Return [X, Y] of the center of cell containing provided text 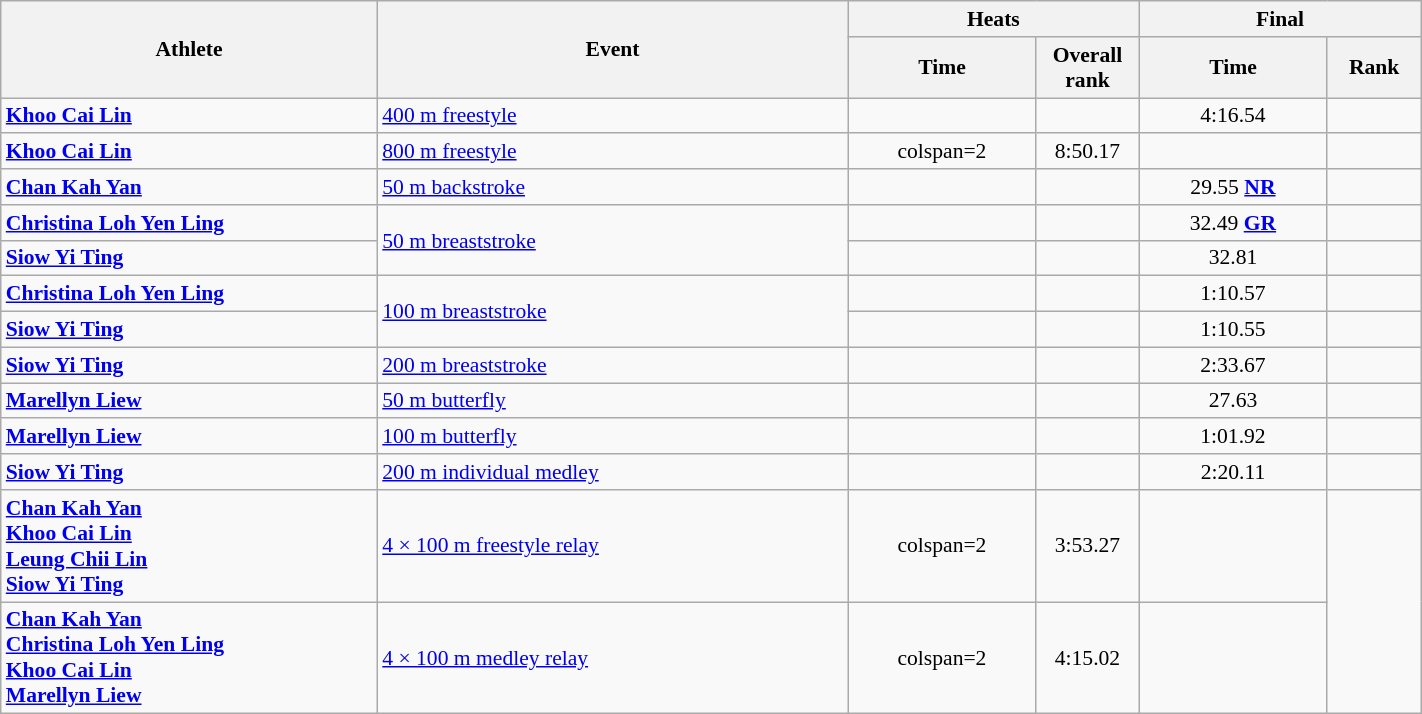
Event [612, 50]
8:50.17 [1088, 152]
29.55 NR [1233, 187]
200 m breaststroke [612, 365]
2:33.67 [1233, 365]
32.81 [1233, 258]
32.49 GR [1233, 223]
Chan Kah YanChristina Loh Yen LingKhoo Cai LinMarellyn Liew [189, 658]
27.63 [1233, 401]
400 m freestyle [612, 116]
4:15.02 [1088, 658]
Rank [1374, 68]
Athlete [189, 50]
Chan Kah Yan [189, 187]
4 × 100 m medley relay [612, 658]
800 m freestyle [612, 152]
1:01.92 [1233, 437]
Heats [994, 19]
100 m butterfly [612, 437]
1:10.55 [1233, 330]
1:10.57 [1233, 294]
Overall rank [1088, 68]
200 m individual medley [612, 472]
Final [1280, 19]
4:16.54 [1233, 116]
Chan Kah YanKhoo Cai LinLeung Chii LinSiow Yi Ting [189, 546]
4 × 100 m freestyle relay [612, 546]
50 m backstroke [612, 187]
50 m breaststroke [612, 240]
3:53.27 [1088, 546]
2:20.11 [1233, 472]
100 m breaststroke [612, 312]
50 m butterfly [612, 401]
